Capture the cell that displays the provided text and extract its (x, y) central coordinate. 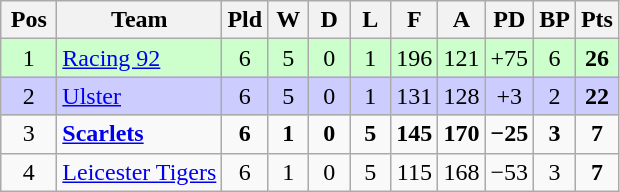
Leicester Tigers (140, 172)
Scarlets (140, 134)
Pld (245, 20)
145 (414, 134)
A (462, 20)
Racing 92 (140, 58)
Pos (29, 20)
D (330, 20)
115 (414, 172)
4 (29, 172)
+75 (510, 58)
121 (462, 58)
PD (510, 20)
168 (462, 172)
−25 (510, 134)
22 (596, 96)
128 (462, 96)
Pts (596, 20)
170 (462, 134)
26 (596, 58)
BP (555, 20)
Team (140, 20)
W (288, 20)
−53 (510, 172)
L (370, 20)
+3 (510, 96)
196 (414, 58)
F (414, 20)
Ulster (140, 96)
131 (414, 96)
